From the cell containing the given text, extract its center point as (x, y) coordinate. 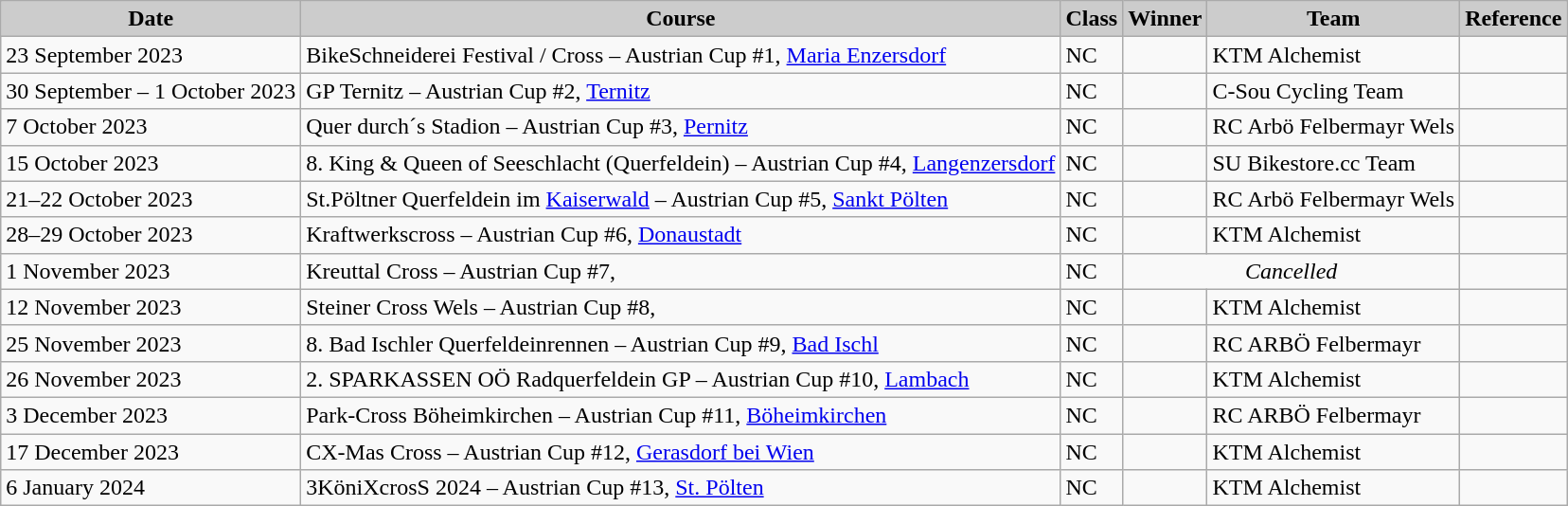
C-Sou Cycling Team (1333, 91)
23 September 2023 (151, 55)
St.Pöltner Querfeldein im Kaiserwald – Austrian Cup #5, Sankt Pölten (681, 199)
Kraftwerkscross – Austrian Cup #6, Donaustadt (681, 235)
Park-Cross Böheimkirchen – Austrian Cup #11, Böheimkirchen (681, 415)
Winner (1165, 19)
7 October 2023 (151, 127)
8. King & Queen of Seeschlacht (Querfeldein) – Austrian Cup #4, Langenzersdorf (681, 163)
BikeSchneiderei Festival / Cross – Austrian Cup #1, Maria Enzersdorf (681, 55)
Course (681, 19)
Kreuttal Cross – Austrian Cup #7, (681, 271)
30 September – 1 October 2023 (151, 91)
CX-Mas Cross – Austrian Cup #12, Gerasdorf bei Wien (681, 452)
26 November 2023 (151, 379)
21–22 October 2023 (151, 199)
SU Bikestore.cc Team (1333, 163)
2. SPARKASSEN OÖ Radquerfeldein GP – Austrian Cup #10, Lambach (681, 379)
Reference (1513, 19)
28–29 October 2023 (151, 235)
6 January 2024 (151, 488)
Steiner Cross Wels – Austrian Cup #8, (681, 307)
15 October 2023 (151, 163)
Cancelled (1292, 271)
3 December 2023 (151, 415)
Team (1333, 19)
GP Ternitz – Austrian Cup #2, Ternitz (681, 91)
1 November 2023 (151, 271)
25 November 2023 (151, 343)
Class (1092, 19)
Quer durch´s Stadion – Austrian Cup #3, Pernitz (681, 127)
17 December 2023 (151, 452)
Date (151, 19)
12 November 2023 (151, 307)
8. Bad Ischler Querfeldeinrennen – Austrian Cup #9, Bad Ischl (681, 343)
3KöniXcrosS 2024 – Austrian Cup #13, St. Pölten (681, 488)
